Capture the cell that displays the provided text and extract its [x, y] central coordinate. 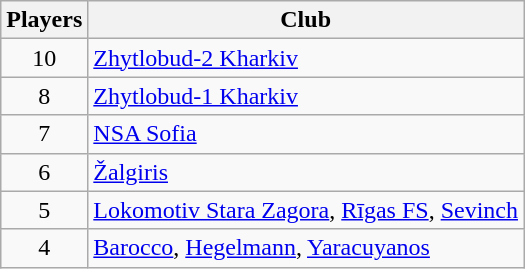
Zhytlobud-1 Kharkiv [306, 96]
Lokomotiv Stara Zagora, Rīgas FS, Sevinch [306, 210]
Players [44, 20]
NSA Sofia [306, 134]
7 [44, 134]
5 [44, 210]
4 [44, 248]
8 [44, 96]
6 [44, 172]
10 [44, 58]
Club [306, 20]
Zhytlobud-2 Kharkiv [306, 58]
Žalgiris [306, 172]
Barocco, Hegelmann, Yaracuyanos [306, 248]
